Pinpoint the cell where the given text exists, returning its (x, y) midpoint coordinate. 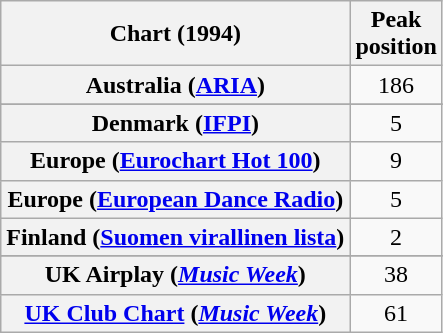
Europe (European Dance Radio) (176, 199)
2 (396, 237)
9 (396, 161)
Australia (ARIA) (176, 85)
Chart (1994) (176, 34)
38 (396, 275)
61 (396, 313)
Finland (Suomen virallinen lista) (176, 237)
Peakposition (396, 34)
Denmark (IFPI) (176, 123)
UK Airplay (Music Week) (176, 275)
Europe (Eurochart Hot 100) (176, 161)
186 (396, 85)
UK Club Chart (Music Week) (176, 313)
